Search for the cell housing the specified text and yield its (X, Y) center coordinate. 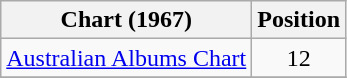
12 (299, 58)
Position (299, 20)
Chart (1967) (126, 20)
Australian Albums Chart (126, 58)
